Locate the cell with the specified text and output its (x, y) center coordinate. 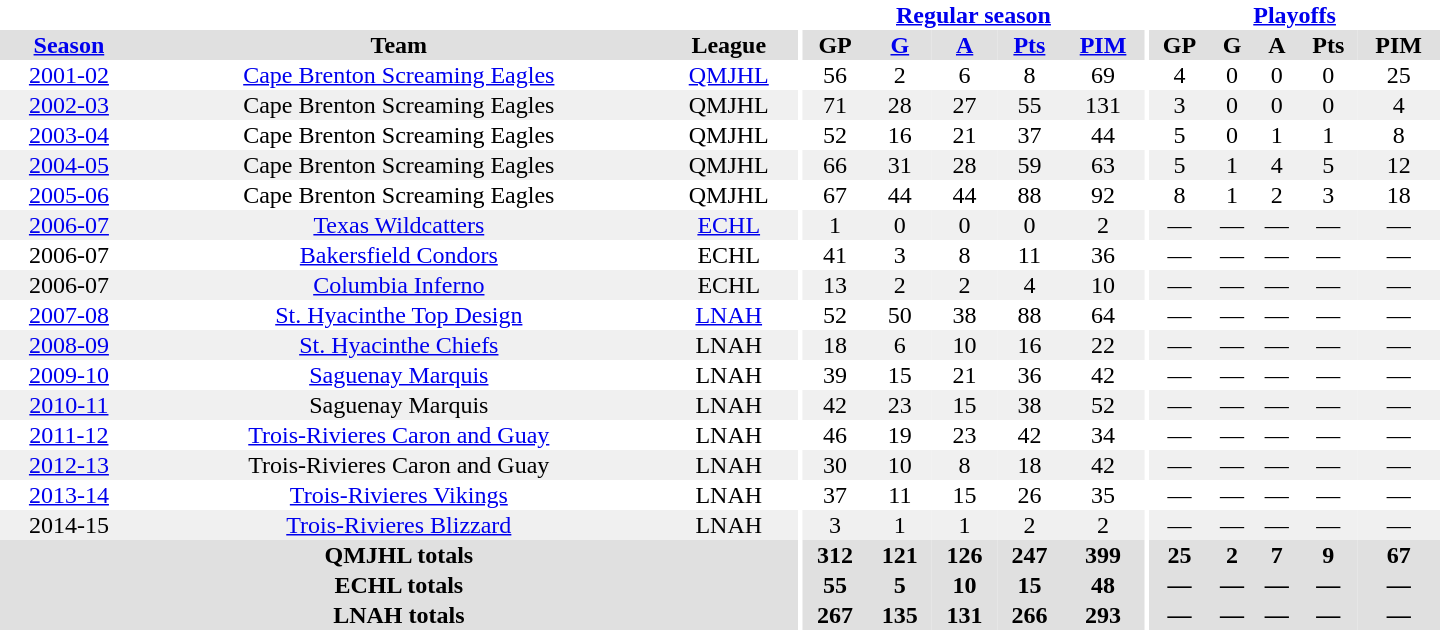
13 (836, 285)
ECHL totals (399, 585)
92 (1103, 195)
126 (964, 555)
26 (1030, 495)
Texas Wildcatters (399, 225)
30 (836, 465)
St. Hyacinthe Top Design (399, 315)
71 (836, 105)
63 (1103, 165)
19 (900, 435)
293 (1103, 615)
Team (399, 45)
QMJHL totals (399, 555)
266 (1030, 615)
399 (1103, 555)
31 (900, 165)
Bakersfield Condors (399, 255)
35 (1103, 495)
Season (69, 45)
69 (1103, 75)
League (729, 45)
64 (1103, 315)
Trois-Rivieres Vikings (399, 495)
LNAH totals (399, 615)
2002-03 (69, 105)
121 (900, 555)
St. Hyacinthe Chiefs (399, 345)
66 (836, 165)
Trois-Rivieres Blizzard (399, 525)
Regular season (974, 15)
2011-12 (69, 435)
41 (836, 255)
267 (836, 615)
2009-10 (69, 375)
46 (836, 435)
2008-09 (69, 345)
12 (1398, 165)
27 (964, 105)
59 (1030, 165)
9 (1328, 555)
2012-13 (69, 465)
56 (836, 75)
2010-11 (69, 405)
2001-02 (69, 75)
48 (1103, 585)
Playoffs (1294, 15)
312 (836, 555)
2003-04 (69, 135)
34 (1103, 435)
2007-08 (69, 315)
135 (900, 615)
2005-06 (69, 195)
247 (1030, 555)
Columbia Inferno (399, 285)
50 (900, 315)
39 (836, 375)
2013-14 (69, 495)
7 (1276, 555)
22 (1103, 345)
2004-05 (69, 165)
2014-15 (69, 525)
